Return (X, Y) of the center of cell containing provided text 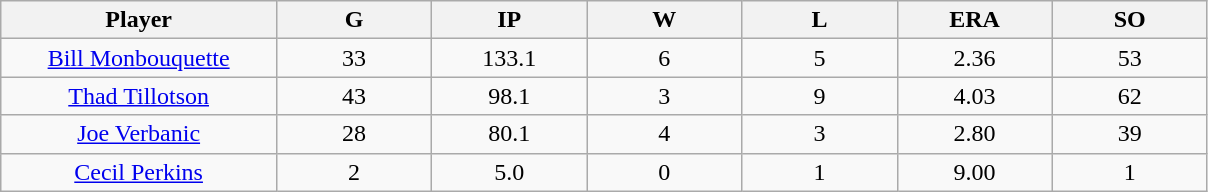
2.36 (974, 58)
W (664, 20)
39 (1130, 134)
5.0 (510, 172)
28 (354, 134)
Cecil Perkins (139, 172)
Bill Monbouquette (139, 58)
L (820, 20)
133.1 (510, 58)
2.80 (974, 134)
4 (664, 134)
9 (820, 96)
IP (510, 20)
53 (1130, 58)
5 (820, 58)
62 (1130, 96)
43 (354, 96)
80.1 (510, 134)
Joe Verbanic (139, 134)
0 (664, 172)
Thad Tillotson (139, 96)
SO (1130, 20)
6 (664, 58)
33 (354, 58)
Player (139, 20)
4.03 (974, 96)
2 (354, 172)
9.00 (974, 172)
G (354, 20)
98.1 (510, 96)
ERA (974, 20)
